Capture the cell that displays the provided text and extract its (X, Y) central coordinate. 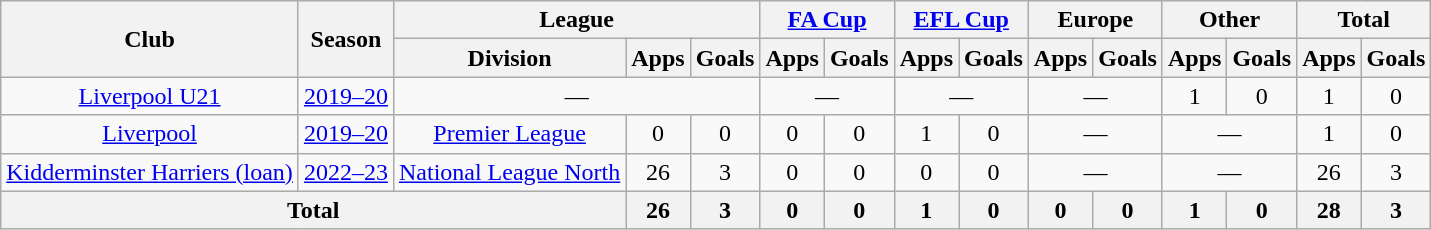
Season (346, 39)
National League North (509, 172)
Liverpool U21 (150, 96)
Division (509, 58)
Kidderminster Harriers (loan) (150, 172)
Premier League (509, 134)
Other (1229, 20)
Europe (1095, 20)
28 (1329, 210)
EFL Cup (961, 20)
Club (150, 39)
League (576, 20)
Liverpool (150, 134)
2022–23 (346, 172)
FA Cup (827, 20)
